For the text-containing cell, return its midpoint in (X, Y) coordinate format. 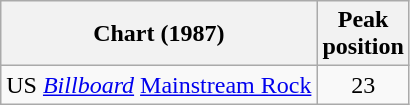
US Billboard Mainstream Rock (159, 85)
Chart (1987) (159, 34)
23 (363, 85)
Peakposition (363, 34)
